From the cell containing the given text, extract its center point as [x, y] coordinate. 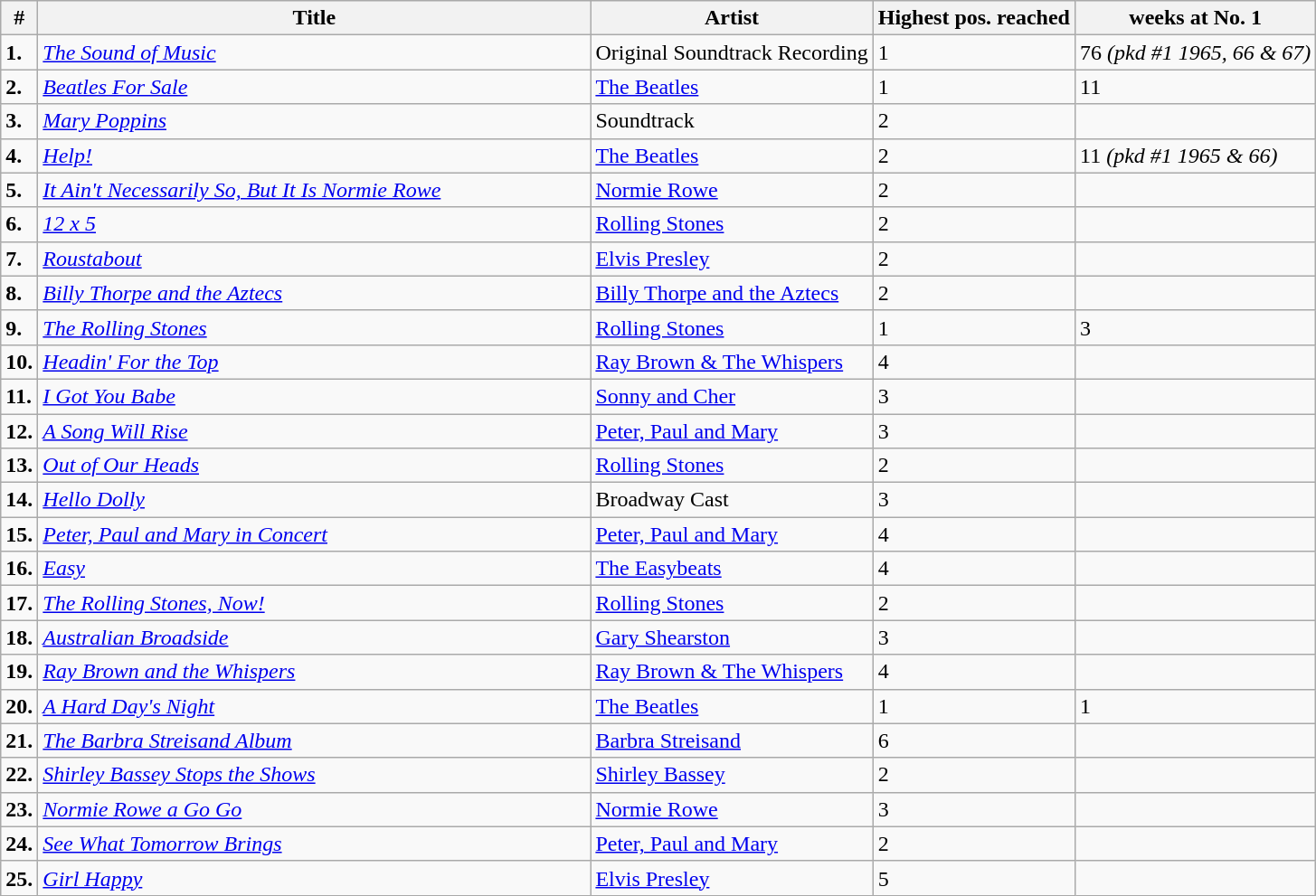
Mary Poppins [315, 121]
Hello Dolly [315, 500]
Help! [315, 156]
Peter, Paul and Mary in Concert [315, 534]
23. [20, 809]
Normie Rowe a Go Go [315, 809]
24. [20, 844]
11 (pkd #1 1965 & 66) [1195, 156]
The Barbra Streisand Album [315, 740]
Australian Broadside [315, 637]
11 [1195, 87]
10. [20, 362]
A Song Will Rise [315, 431]
25. [20, 878]
Title [315, 18]
Headin' For the Top [315, 362]
13. [20, 466]
Shirley Bassey [732, 775]
Easy [315, 569]
weeks at No. 1 [1195, 18]
Broadway Cast [732, 500]
Barbra Streisand [732, 740]
5 [973, 878]
76 (pkd #1 1965, 66 & 67) [1195, 52]
Shirley Bassey Stops the Shows [315, 775]
12. [20, 431]
Gary Shearston [732, 637]
6 [973, 740]
22. [20, 775]
Artist [732, 18]
3. [20, 121]
14. [20, 500]
Highest pos. reached [973, 18]
The Sound of Music [315, 52]
19. [20, 672]
Girl Happy [315, 878]
The Easybeats [732, 569]
8. [20, 293]
1. [20, 52]
15. [20, 534]
Beatles For Sale [315, 87]
I Got You Babe [315, 396]
17. [20, 603]
11. [20, 396]
A Hard Day's Night [315, 706]
The Rolling Stones [315, 327]
Out of Our Heads [315, 466]
6. [20, 224]
See What Tomorrow Brings [315, 844]
9. [20, 327]
Soundtrack [732, 121]
7. [20, 259]
Sonny and Cher [732, 396]
5. [20, 190]
# [20, 18]
Original Soundtrack Recording [732, 52]
20. [20, 706]
It Ain't Necessarily So, But It Is Normie Rowe [315, 190]
12 x 5 [315, 224]
2. [20, 87]
The Rolling Stones, Now! [315, 603]
16. [20, 569]
18. [20, 637]
Ray Brown and the Whispers [315, 672]
Roustabout [315, 259]
21. [20, 740]
4. [20, 156]
